Return (x, y) of the center of cell containing provided text 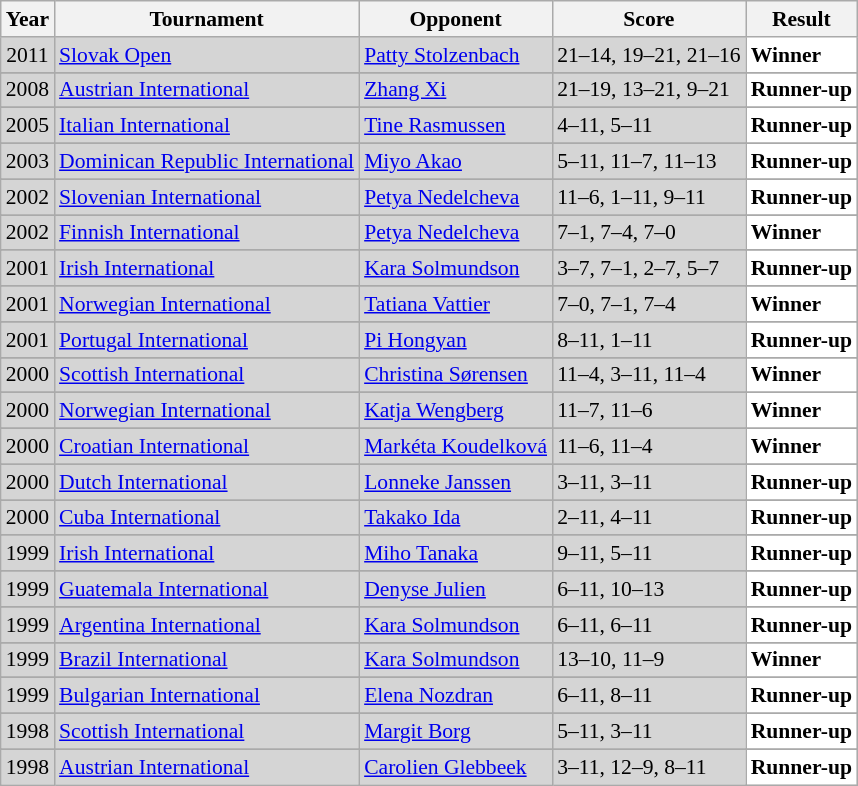
Zhang Xi (456, 90)
Markéta Koudelková (456, 447)
Tournament (206, 19)
Year (28, 19)
7–1, 7–4, 7–0 (649, 233)
Tatiana Vattier (456, 304)
7–0, 7–1, 7–4 (649, 304)
8–11, 1–11 (649, 340)
Carolien Glebbeek (456, 767)
6–11, 6–11 (649, 625)
Croatian International (206, 447)
5–11, 3–11 (649, 732)
Finnish International (206, 233)
Portugal International (206, 340)
2005 (28, 126)
Dutch International (206, 482)
Patty Stolzenbach (456, 55)
Elena Nozdran (456, 696)
Score (649, 19)
Dominican Republic International (206, 162)
2003 (28, 162)
Katja Wengberg (456, 411)
Result (802, 19)
9–11, 5–11 (649, 554)
Opponent (456, 19)
Takako Ida (456, 518)
3–11, 3–11 (649, 482)
Brazil International (206, 660)
5–11, 11–7, 11–13 (649, 162)
6–11, 8–11 (649, 696)
21–19, 13–21, 9–21 (649, 90)
Denyse Julien (456, 589)
Bulgarian International (206, 696)
6–11, 10–13 (649, 589)
Tine Rasmussen (456, 126)
11–6, 1–11, 9–11 (649, 197)
Margit Borg (456, 732)
Pi Hongyan (456, 340)
2008 (28, 90)
4–11, 5–11 (649, 126)
Guatemala International (206, 589)
11–4, 3–11, 11–4 (649, 375)
2011 (28, 55)
Slovenian International (206, 197)
Italian International (206, 126)
Miho Tanaka (456, 554)
Argentina International (206, 625)
Slovak Open (206, 55)
Cuba International (206, 518)
Christina Sørensen (456, 375)
Miyo Akao (456, 162)
3–7, 7–1, 2–7, 5–7 (649, 269)
Lonneke Janssen (456, 482)
11–7, 11–6 (649, 411)
2–11, 4–11 (649, 518)
13–10, 11–9 (649, 660)
21–14, 19–21, 21–16 (649, 55)
11–6, 11–4 (649, 447)
3–11, 12–9, 8–11 (649, 767)
